Output the [X, Y] coordinate of the center of the cell containing the given text.  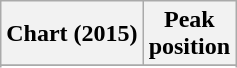
Peakposition [189, 34]
Chart (2015) [72, 34]
